Find where the given text appears and provide that cell's center as (x, y) coordinate. 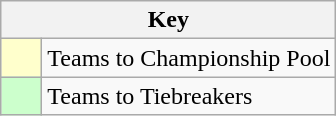
Teams to Tiebreakers (189, 96)
Key (168, 20)
Teams to Championship Pool (189, 58)
